Capture the cell that displays the provided text and extract its [x, y] central coordinate. 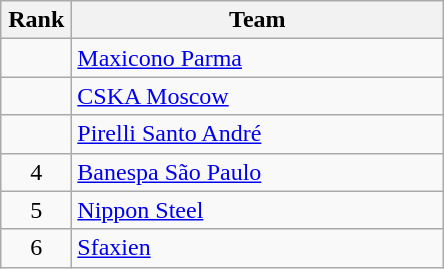
6 [36, 248]
Nippon Steel [258, 210]
5 [36, 210]
CSKA Moscow [258, 96]
Sfaxien [258, 248]
Pirelli Santo André [258, 134]
Maxicono Parma [258, 58]
Rank [36, 20]
Team [258, 20]
Banespa São Paulo [258, 172]
4 [36, 172]
